Locate the cell with the specified text and output its [x, y] center coordinate. 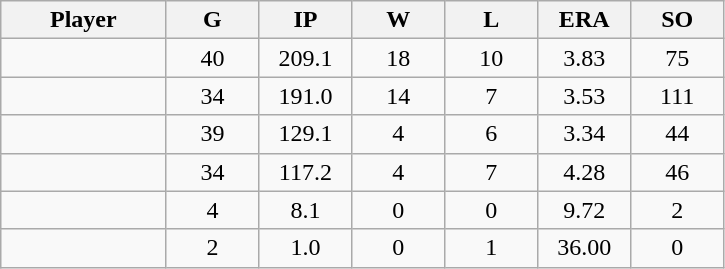
ERA [584, 20]
3.34 [584, 134]
111 [678, 96]
SO [678, 20]
9.72 [584, 210]
Player [84, 20]
44 [678, 134]
191.0 [306, 96]
39 [212, 134]
4.28 [584, 172]
3.53 [584, 96]
1.0 [306, 248]
8.1 [306, 210]
W [398, 20]
IP [306, 20]
36.00 [584, 248]
10 [492, 58]
129.1 [306, 134]
L [492, 20]
209.1 [306, 58]
1 [492, 248]
18 [398, 58]
3.83 [584, 58]
117.2 [306, 172]
46 [678, 172]
G [212, 20]
14 [398, 96]
40 [212, 58]
6 [492, 134]
75 [678, 58]
